Pinpoint the cell where the given text exists, returning its (X, Y) midpoint coordinate. 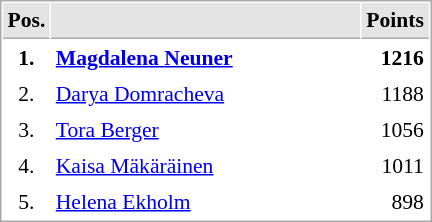
Darya Domracheva (206, 93)
5. (26, 201)
Pos. (26, 21)
898 (396, 201)
Magdalena Neuner (206, 57)
1056 (396, 129)
3. (26, 129)
Helena Ekholm (206, 201)
1216 (396, 57)
1011 (396, 165)
Tora Berger (206, 129)
2. (26, 93)
1. (26, 57)
Points (396, 21)
Kaisa Mäkäräinen (206, 165)
4. (26, 165)
1188 (396, 93)
